Find where the given text appears and provide that cell's center as (x, y) coordinate. 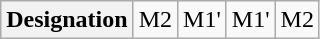
Designation (67, 20)
